Pinpoint the cell where the given text exists, returning its [x, y] midpoint coordinate. 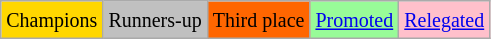
Third place [258, 20]
Relegated [444, 20]
Champions [52, 20]
Runners-up [155, 20]
Promoted [354, 20]
